Pinpoint the cell where the given text exists, returning its (x, y) midpoint coordinate. 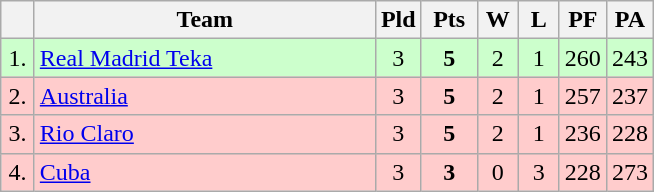
PF (582, 20)
Pts (449, 20)
3. (18, 134)
237 (630, 96)
Real Madrid Teka (204, 58)
1. (18, 58)
Australia (204, 96)
2. (18, 96)
Team (204, 20)
Rio Claro (204, 134)
L (538, 20)
0 (498, 172)
Pld (398, 20)
273 (630, 172)
W (498, 20)
257 (582, 96)
243 (630, 58)
260 (582, 58)
PA (630, 20)
236 (582, 134)
4. (18, 172)
Cuba (204, 172)
